Provide the (X, Y) coordinate of the cell's center where the given text is located.  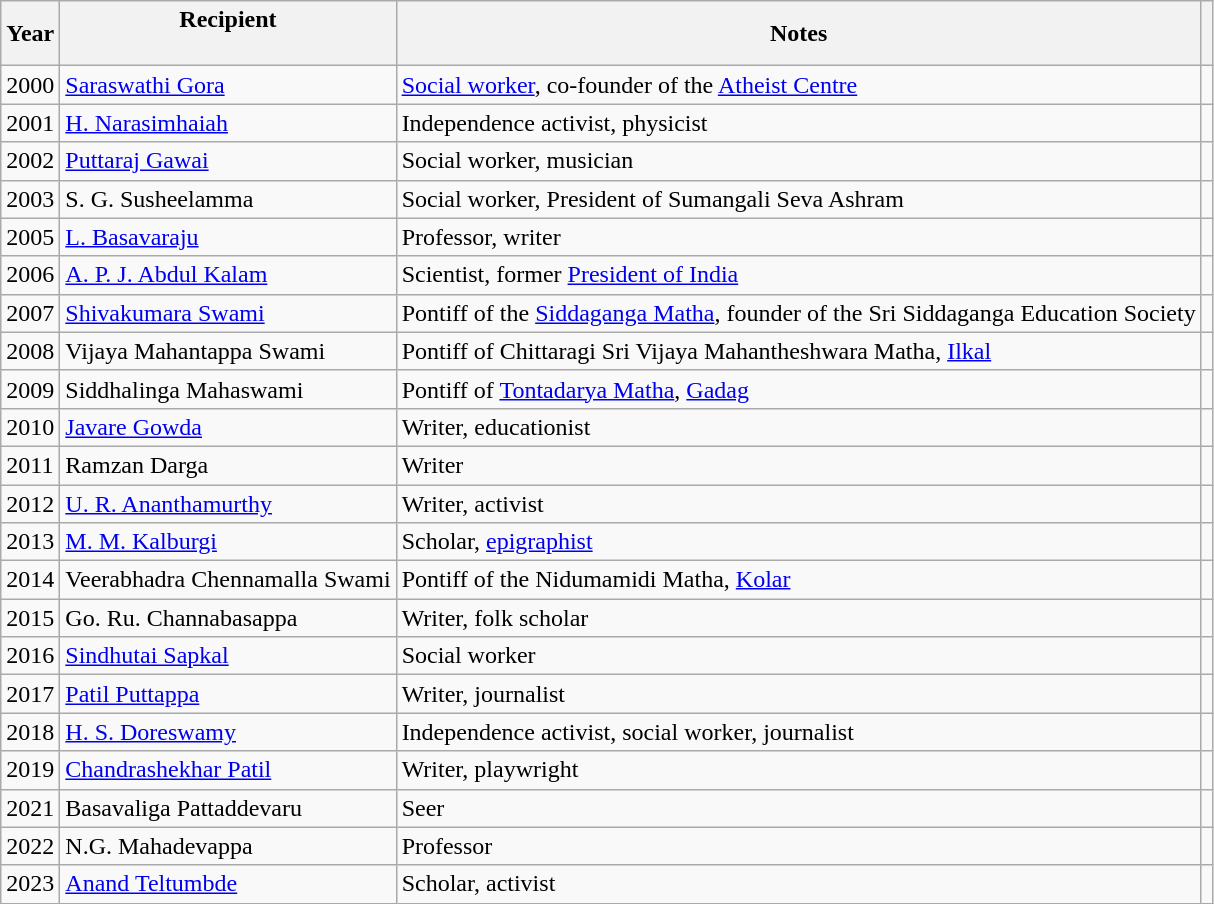
2005 (30, 237)
2016 (30, 656)
Year (30, 34)
S. G. Susheelamma (228, 199)
2010 (30, 427)
Independence activist, physicist (798, 123)
Writer, playwright (798, 770)
Independence activist, social worker, journalist (798, 732)
2023 (30, 884)
M. M. Kalburgi (228, 542)
2011 (30, 465)
Scholar, activist (798, 884)
Writer (798, 465)
2008 (30, 351)
Shivakumara Swami (228, 313)
2006 (30, 275)
Social worker, musician (798, 161)
2001 (30, 123)
Writer, folk scholar (798, 618)
2003 (30, 199)
Veerabhadra Chennamalla Swami (228, 580)
2017 (30, 694)
2021 (30, 808)
Professor, writer (798, 237)
Go. Ru. Channabasappa (228, 618)
Anand Teltumbde (228, 884)
2002 (30, 161)
Pontiff of the Siddaganga Matha, founder of the Sri Siddaganga Education Society (798, 313)
Pontiff of the Nidumamidi Matha, Kolar (798, 580)
Social worker, President of Sumangali Seva Ashram (798, 199)
L. Basavaraju (228, 237)
Chandrashekhar Patil (228, 770)
Siddhalinga Mahaswami (228, 389)
Professor (798, 846)
2000 (30, 85)
N.G. Mahadevappa (228, 846)
Social worker (798, 656)
Puttaraj Gawai (228, 161)
Vijaya Mahantappa Swami (228, 351)
H. S. Doreswamy (228, 732)
Social worker, co-founder of the Atheist Centre (798, 85)
2019 (30, 770)
2014 (30, 580)
Sindhutai Sapkal (228, 656)
Javare Gowda (228, 427)
Writer, activist (798, 503)
2022 (30, 846)
Recipient (228, 34)
Basavaliga Pattaddevaru (228, 808)
H. Narasimhaiah (228, 123)
Scientist, former President of India (798, 275)
2018 (30, 732)
Pontiff of Tontadarya Matha, Gadag (798, 389)
Scholar, epigraphist (798, 542)
2013 (30, 542)
U. R. Ananthamurthy (228, 503)
Saraswathi Gora (228, 85)
Writer, journalist (798, 694)
2012 (30, 503)
Patil Puttappa (228, 694)
2015 (30, 618)
Seer (798, 808)
Ramzan Darga (228, 465)
Pontiff of Chittaragi Sri Vijaya Mahantheshwara Matha, Ilkal (798, 351)
2007 (30, 313)
Notes (798, 34)
Writer, educationist (798, 427)
2009 (30, 389)
A. P. J. Abdul Kalam (228, 275)
